Detect which cell encompasses the target text, then output its (x, y) center coordinate. 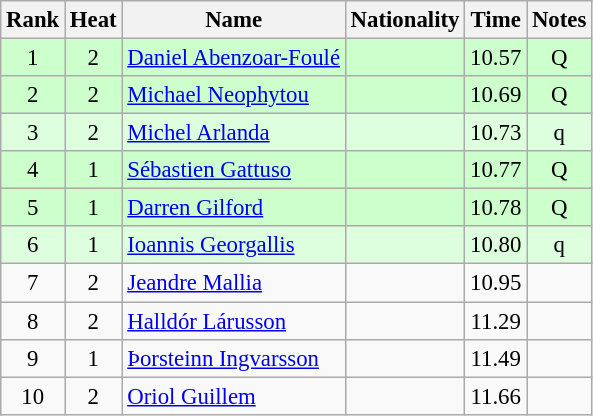
10.77 (496, 170)
Ioannis Georgallis (234, 245)
7 (33, 283)
8 (33, 321)
4 (33, 170)
Name (234, 20)
6 (33, 245)
Michel Arlanda (234, 133)
Oriol Guillem (234, 396)
11.66 (496, 396)
11.29 (496, 321)
Heat (94, 20)
Jeandre Mallia (234, 283)
10.80 (496, 245)
Halldór Lárusson (234, 321)
Þorsteinn Ingvarsson (234, 358)
10.57 (496, 58)
Sébastien Gattuso (234, 170)
10.95 (496, 283)
3 (33, 133)
10.69 (496, 95)
10.73 (496, 133)
Rank (33, 20)
Michael Neophytou (234, 95)
9 (33, 358)
5 (33, 208)
10 (33, 396)
Daniel Abenzoar-Foulé (234, 58)
Darren Gilford (234, 208)
Time (496, 20)
Nationality (404, 20)
Notes (560, 20)
10.78 (496, 208)
11.49 (496, 358)
